Search for the cell housing the specified text and yield its [x, y] center coordinate. 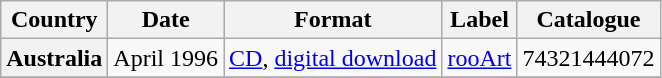
Date [166, 20]
74321444072 [588, 58]
Format [333, 20]
April 1996 [166, 58]
Australia [54, 58]
Catalogue [588, 20]
Label [480, 20]
Country [54, 20]
rooArt [480, 58]
CD, digital download [333, 58]
